Return the [X, Y] coordinate for the center point of the cell that contains the specified text.  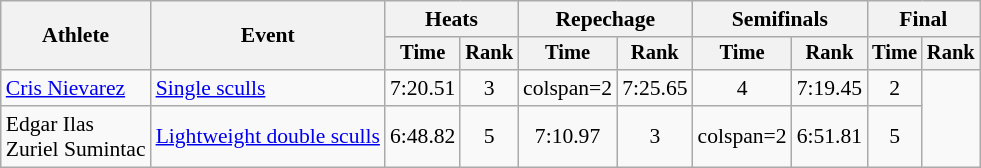
Event [268, 36]
7:10.97 [568, 136]
Final [923, 19]
Cris Nievarez [76, 88]
Repechage [606, 19]
Lightweight double sculls [268, 136]
7:25.65 [654, 88]
4 [742, 88]
6:51.81 [830, 136]
Single sculls [268, 88]
Heats [452, 19]
7:19.45 [830, 88]
Athlete [76, 36]
Edgar IlasZuriel Sumintac [76, 136]
2 [894, 88]
Semifinals [780, 19]
7:20.51 [422, 88]
6:48.82 [422, 136]
